Return (x, y) of the center of cell containing provided text 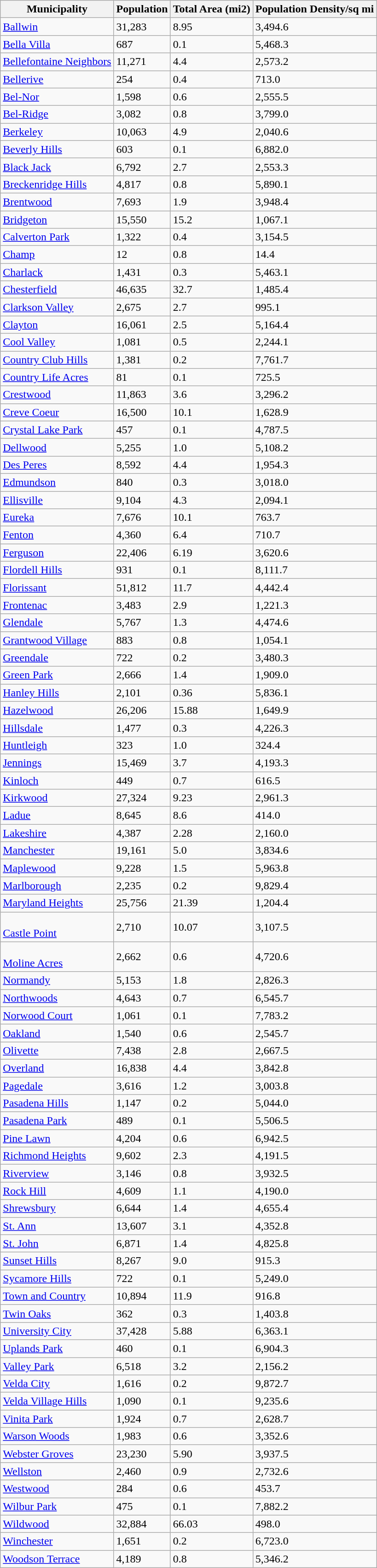
2.8 (212, 1050)
6,882.0 (314, 149)
Country Club Hills (57, 360)
Ellisville (57, 500)
22,406 (142, 553)
3,932.5 (314, 1173)
323 (142, 745)
6,644 (142, 1208)
46,635 (142, 290)
Greendale (57, 658)
Ferguson (57, 553)
27,324 (142, 798)
Wildwood (57, 1524)
457 (142, 430)
Bellefontaine Neighbors (57, 62)
8.6 (212, 816)
362 (142, 1313)
2,553.3 (314, 167)
11.7 (212, 588)
Normandy (57, 980)
Richmond Heights (57, 1156)
6,518 (142, 1366)
4,655.4 (314, 1208)
7,676 (142, 518)
449 (142, 781)
Population (142, 9)
4,190.0 (314, 1191)
Pasadena Hills (57, 1103)
8,592 (142, 465)
725.5 (314, 377)
Lakeshire (57, 833)
1.5 (212, 868)
2,156.2 (314, 1366)
32.7 (212, 290)
3,296.2 (314, 395)
5.88 (212, 1331)
4,720.6 (314, 957)
3,842.8 (314, 1068)
2,961.3 (314, 798)
5,468.3 (314, 44)
4,442.4 (314, 588)
1,983 (142, 1436)
5,346.2 (314, 1559)
Bellerive (57, 79)
4.3 (212, 500)
2,160.0 (314, 833)
Overland (57, 1068)
26,206 (142, 710)
1.9 (212, 202)
2,666 (142, 675)
2,667.5 (314, 1050)
32,884 (142, 1524)
1,322 (142, 237)
4,643 (142, 998)
Dellwood (57, 447)
5,767 (142, 623)
1,061 (142, 1015)
1,221.3 (314, 605)
Moline Acres (57, 957)
1,954.3 (314, 465)
Shrewsbury (57, 1208)
489 (142, 1121)
1,431 (142, 272)
414.0 (314, 816)
Hillsdale (57, 728)
8,645 (142, 816)
Jennings (57, 763)
15,550 (142, 220)
3,834.6 (314, 851)
7,693 (142, 202)
883 (142, 640)
6,723.0 (314, 1541)
Castle Point (57, 927)
Velda Village Hills (57, 1401)
Kinloch (57, 781)
Wellston (57, 1471)
1,081 (142, 342)
0.5 (212, 342)
3,799.0 (314, 114)
5,108.2 (314, 447)
713.0 (314, 79)
763.7 (314, 518)
Flordell Hills (57, 570)
Vinita Park (57, 1419)
1,477 (142, 728)
16,838 (142, 1068)
1,649.9 (314, 710)
4,352.8 (314, 1226)
6.19 (212, 553)
1,540 (142, 1033)
4,817 (142, 184)
3,146 (142, 1173)
2,675 (142, 307)
3,154.5 (314, 237)
15.88 (212, 710)
931 (142, 570)
Green Park (57, 675)
2,710 (142, 927)
Chesterfield (57, 290)
Clarkson Valley (57, 307)
7,882.2 (314, 1506)
1.3 (212, 623)
Northwoods (57, 998)
3.1 (212, 1226)
603 (142, 149)
Manchester (57, 851)
5,836.1 (314, 693)
Winchester (57, 1541)
9,829.4 (314, 886)
66.03 (212, 1524)
5,044.0 (314, 1103)
2,662 (142, 957)
1,090 (142, 1401)
Woodson Terrace (57, 1559)
Clayton (57, 325)
8,111.7 (314, 570)
Hanley Hills (57, 693)
2,545.7 (314, 1033)
915.3 (314, 1261)
13,607 (142, 1226)
Uplands Park (57, 1348)
Olivette (57, 1050)
4,189 (142, 1559)
Hazelwood (57, 710)
21.39 (212, 903)
5,249.0 (314, 1278)
3.2 (212, 1366)
5,255 (142, 447)
3,082 (142, 114)
7,438 (142, 1050)
11.9 (212, 1296)
Ladue (57, 816)
2,040.6 (314, 132)
Velda City (57, 1384)
1,628.9 (314, 412)
9.23 (212, 798)
Calverton Park (57, 237)
Frontenac (57, 605)
Sunset Hills (57, 1261)
6,904.3 (314, 1348)
St. Ann (57, 1226)
Cool Valley (57, 342)
2,244.1 (314, 342)
3,937.5 (314, 1454)
Twin Oaks (57, 1313)
687 (142, 44)
3,003.8 (314, 1085)
Pine Lawn (57, 1138)
10,894 (142, 1296)
1.1 (212, 1191)
Grantwood Village (57, 640)
St. John (57, 1243)
Bel-Ridge (57, 114)
9,872.7 (314, 1384)
3.6 (212, 395)
Florissant (57, 588)
Wilbur Park (57, 1506)
1,909.0 (314, 675)
Total Area (mi2) (212, 9)
37,428 (142, 1331)
1,054.1 (314, 640)
3,616 (142, 1085)
2,573.2 (314, 62)
5,463.1 (314, 272)
2.9 (212, 605)
5,890.1 (314, 184)
284 (142, 1489)
6,363.1 (314, 1331)
5,164.4 (314, 325)
51,812 (142, 588)
254 (142, 79)
5,506.5 (314, 1121)
Maplewood (57, 868)
4,360 (142, 535)
2,732.6 (314, 1471)
5.90 (212, 1454)
Fenton (57, 535)
15.2 (212, 220)
4.9 (212, 132)
2.5 (212, 325)
Warson Woods (57, 1436)
16,061 (142, 325)
4,609 (142, 1191)
9.0 (212, 1261)
3,018.0 (314, 482)
Breckenridge Hills (57, 184)
1.8 (212, 980)
1.2 (212, 1085)
Kirkwood (57, 798)
3.7 (212, 763)
1,598 (142, 97)
1,381 (142, 360)
2.3 (212, 1156)
University City (57, 1331)
475 (142, 1506)
9,602 (142, 1156)
Crestwood (57, 395)
Ballwin (57, 27)
2,460 (142, 1471)
23,230 (142, 1454)
15,469 (142, 763)
Brentwood (57, 202)
9,228 (142, 868)
11,863 (142, 395)
12 (142, 255)
453.7 (314, 1489)
4,191.5 (314, 1156)
Riverview (57, 1173)
3,948.4 (314, 202)
8.95 (212, 27)
10.07 (212, 927)
324.4 (314, 745)
Champ (57, 255)
81 (142, 377)
6,871 (142, 1243)
2,826.3 (314, 980)
840 (142, 482)
4,226.3 (314, 728)
3,483 (142, 605)
Edmundson (57, 482)
2,555.5 (314, 97)
Sycamore Hills (57, 1278)
25,756 (142, 903)
2,628.7 (314, 1419)
31,283 (142, 27)
Charlack (57, 272)
Creve Coeur (57, 412)
1,147 (142, 1103)
Huntleigh (57, 745)
4,787.5 (314, 430)
Crystal Lake Park (57, 430)
Glendale (57, 623)
5,963.8 (314, 868)
1,651 (142, 1541)
Municipality (57, 9)
Berkeley (57, 132)
710.7 (314, 535)
5.0 (212, 851)
2,101 (142, 693)
Westwood (57, 1489)
3,480.3 (314, 658)
1,403.8 (314, 1313)
4,474.6 (314, 623)
Pasadena Park (57, 1121)
2,235 (142, 886)
4,387 (142, 833)
2,094.1 (314, 500)
1,616 (142, 1384)
Bella Villa (57, 44)
3,620.6 (314, 553)
4,204 (142, 1138)
Rock Hill (57, 1191)
6,545.7 (314, 998)
3,107.5 (314, 927)
Eureka (57, 518)
11,271 (142, 62)
Country Life Acres (57, 377)
616.5 (314, 781)
4,825.8 (314, 1243)
16,500 (142, 412)
Population Density/sq mi (314, 9)
1,067.1 (314, 220)
995.1 (314, 307)
498.0 (314, 1524)
6,792 (142, 167)
1,485.4 (314, 290)
7,761.7 (314, 360)
Pagedale (57, 1085)
1,924 (142, 1419)
9,104 (142, 500)
9,235.6 (314, 1401)
2.28 (212, 833)
Town and Country (57, 1296)
460 (142, 1348)
8,267 (142, 1261)
4,193.3 (314, 763)
Oakland (57, 1033)
3,352.6 (314, 1436)
Bel-Nor (57, 97)
0.9 (212, 1471)
0.36 (212, 693)
Norwood Court (57, 1015)
6,942.5 (314, 1138)
5,153 (142, 980)
10,063 (142, 132)
6.4 (212, 535)
14.4 (314, 255)
Maryland Heights (57, 903)
19,161 (142, 851)
Valley Park (57, 1366)
Bridgeton (57, 220)
916.8 (314, 1296)
7,783.2 (314, 1015)
Marlborough (57, 886)
Des Peres (57, 465)
3,494.6 (314, 27)
Black Jack (57, 167)
Webster Groves (57, 1454)
Beverly Hills (57, 149)
1,204.4 (314, 903)
